Capture the cell that displays the provided text and extract its [x, y] central coordinate. 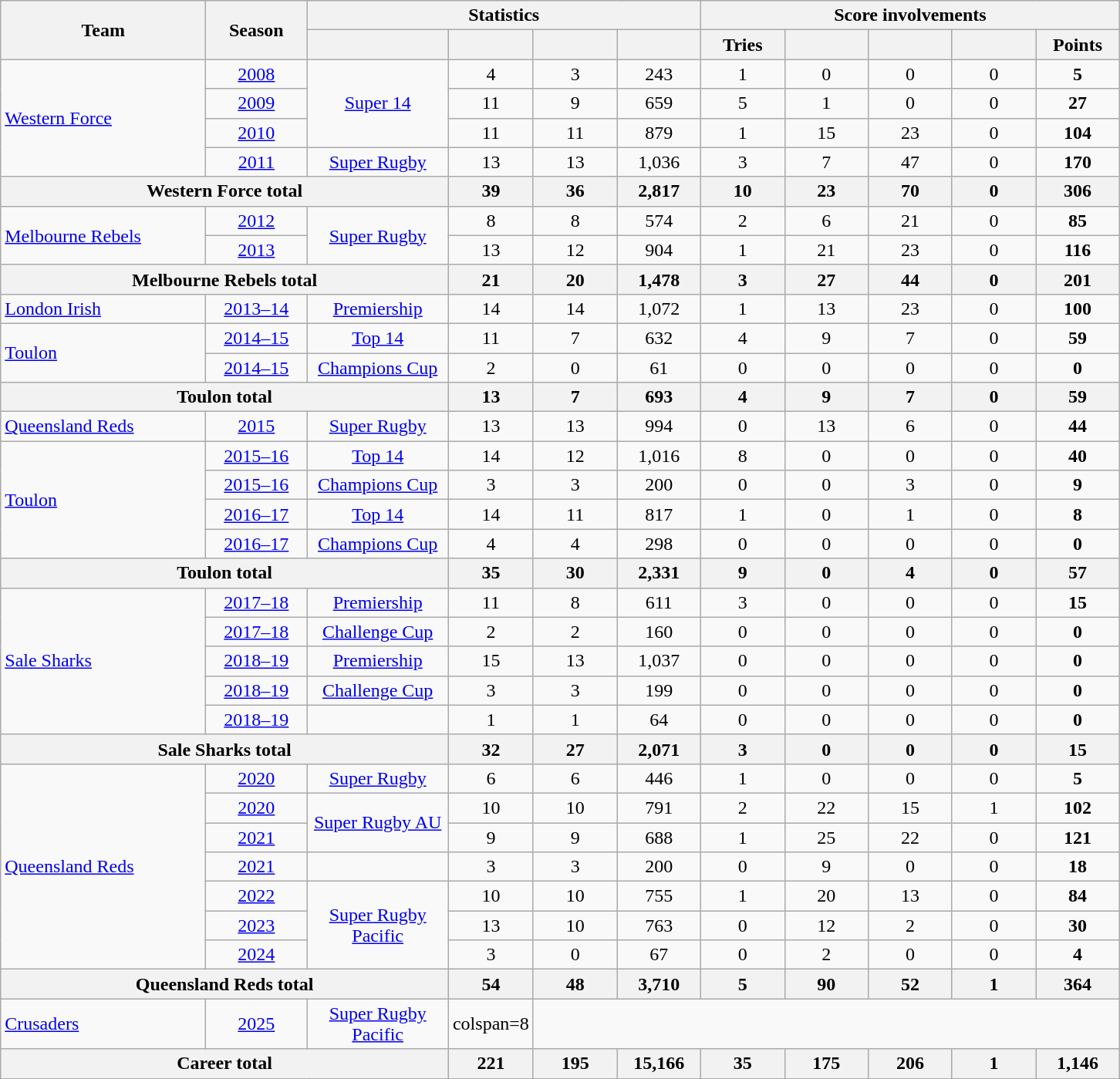
25 [827, 837]
85 [1078, 221]
2024 [256, 955]
611 [659, 602]
39 [491, 191]
54 [491, 984]
199 [659, 690]
40 [1078, 456]
994 [659, 427]
879 [659, 133]
2,071 [659, 749]
102 [1078, 808]
Western Force total [225, 191]
904 [659, 250]
364 [1078, 984]
1,037 [659, 661]
121 [1078, 837]
2013–14 [256, 309]
2010 [256, 133]
755 [659, 896]
32 [491, 749]
1,016 [659, 456]
57 [1078, 573]
632 [659, 338]
306 [1078, 191]
70 [910, 191]
2008 [256, 74]
104 [1078, 133]
201 [1078, 279]
2009 [256, 103]
Sale Sharks [103, 661]
170 [1078, 162]
175 [827, 1064]
1,478 [659, 279]
206 [910, 1064]
18 [1078, 867]
Career total [225, 1064]
298 [659, 544]
116 [1078, 250]
64 [659, 720]
100 [1078, 309]
2022 [256, 896]
Melbourne Rebels total [225, 279]
2025 [256, 1024]
15,166 [659, 1064]
2015 [256, 427]
659 [659, 103]
90 [827, 984]
Sale Sharks total [225, 749]
817 [659, 514]
colspan=8 [491, 1024]
763 [659, 926]
160 [659, 632]
2,817 [659, 191]
2023 [256, 926]
2013 [256, 250]
Team [103, 30]
574 [659, 221]
84 [1078, 896]
Season [256, 30]
47 [910, 162]
2012 [256, 221]
48 [575, 984]
221 [491, 1064]
Super 14 [378, 103]
688 [659, 837]
195 [575, 1064]
Tries [742, 45]
Points [1078, 45]
2,331 [659, 573]
Melbourne Rebels [103, 235]
1,036 [659, 162]
36 [575, 191]
61 [659, 368]
Western Force [103, 118]
Score involvements [910, 15]
243 [659, 74]
London Irish [103, 309]
Statistics [504, 15]
67 [659, 955]
Queensland Reds total [225, 984]
2011 [256, 162]
446 [659, 778]
52 [910, 984]
3,710 [659, 984]
1,072 [659, 309]
Super Rugby AU [378, 822]
1,146 [1078, 1064]
Crusaders [103, 1024]
791 [659, 808]
693 [659, 397]
